Pinpoint the cell where the given text exists, returning its (x, y) midpoint coordinate. 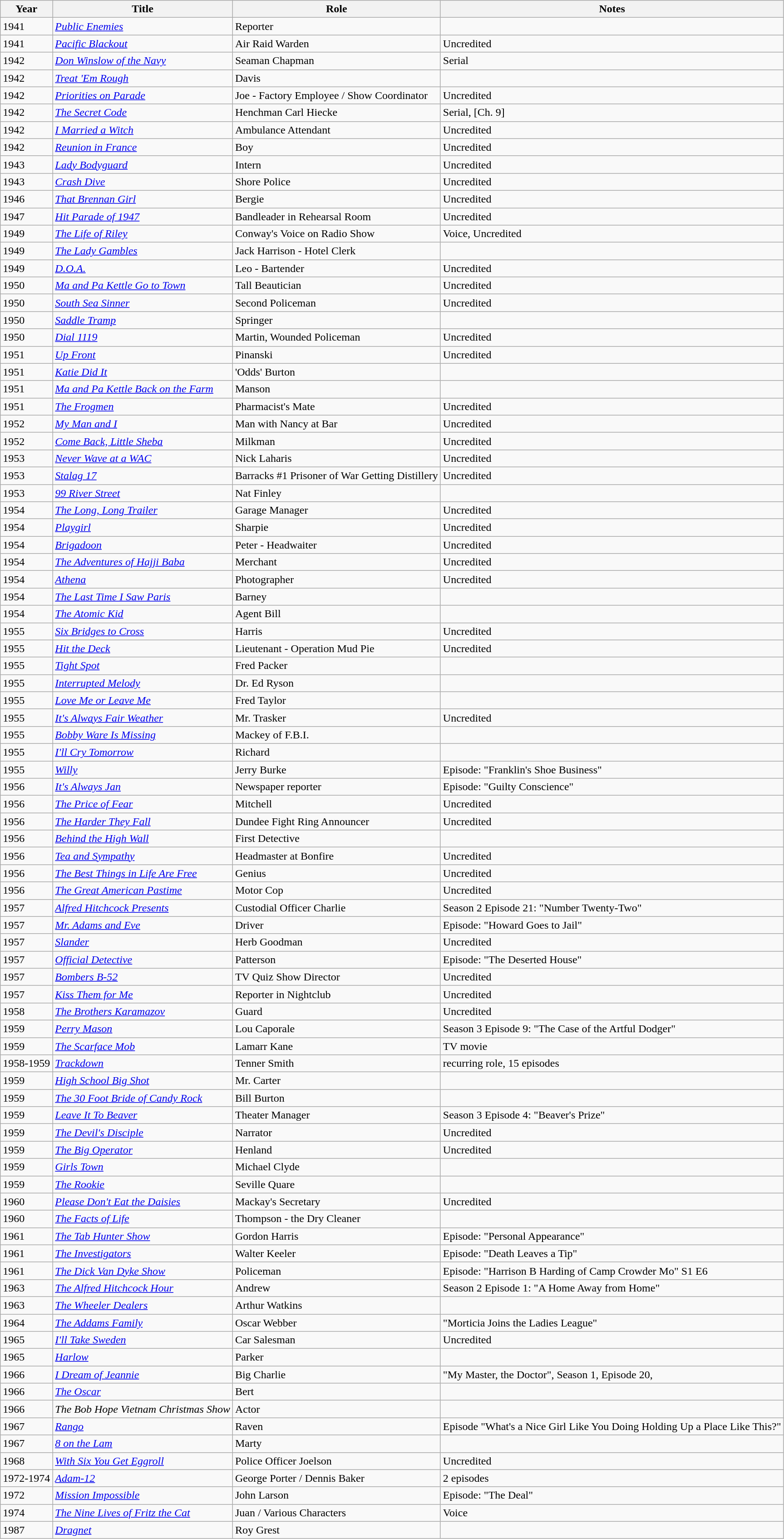
Episode: "Harrison B Harding of Camp Crowder Mo" S1 E6 (612, 1271)
Mission Impossible (143, 1495)
Pharmacist's Mate (336, 406)
The 30 Foot Bride of Candy Rock (143, 1098)
Lou Caporale (336, 1029)
Perry Mason (143, 1029)
The Frogmen (143, 406)
Bill Burton (336, 1098)
Andrew (336, 1288)
I'll Cry Tomorrow (143, 752)
Martin, Wounded Policeman (336, 337)
Interrupted Melody (143, 683)
Oscar Webber (336, 1323)
Crash Dive (143, 182)
Ma and Pa Kettle Go to Town (143, 286)
Mackay's Secretary (336, 1202)
Motor Cop (336, 891)
Notes (612, 9)
Walter Keeler (336, 1253)
The Devil's Disciple (143, 1133)
Rango (143, 1426)
I Married a Witch (143, 130)
Newspaper reporter (336, 787)
Car Salesman (336, 1340)
Lamarr Kane (336, 1046)
Man with Nancy at Bar (336, 424)
"My Master, the Doctor", Season 1, Episode 20, (612, 1375)
Custodial Officer Charlie (336, 908)
Pinanski (336, 355)
Bandleader in Rehearsal Room (336, 217)
Bert (336, 1392)
Henchman Carl Hiecke (336, 113)
Up Front (143, 355)
The Best Things in Life Are Free (143, 873)
Reporter (336, 26)
'Odds' Burton (336, 372)
Big Charlie (336, 1375)
Episode "What's a Nice Girl Like You Doing Holding Up a Place Like This?" (612, 1426)
George Porter / Dennis Baker (336, 1478)
Willy (143, 770)
8 on the Lam (143, 1444)
1972 (26, 1495)
Episode: "Guilty Conscience" (612, 787)
Fred Taylor (336, 700)
1987 (26, 1530)
Dragnet (143, 1530)
Voice, Uncredited (612, 234)
Season 2 Episode 21: "Number Twenty-Two" (612, 908)
Serial (612, 61)
Joe - Factory Employee / Show Coordinator (336, 95)
Barney (336, 597)
Ambulance Attendant (336, 130)
Henland (336, 1150)
The Alfred Hitchcock Hour (143, 1288)
Headmaster at Bonfire (336, 856)
Dial 1119 (143, 337)
Nick Laharis (336, 458)
Hit Parade of 1947 (143, 217)
1947 (26, 217)
Actor (336, 1409)
Harlow (143, 1357)
Public Enemies (143, 26)
1958 (26, 1011)
Gordon Harris (336, 1236)
Tight Spot (143, 666)
Mackey of F.B.I. (336, 735)
Dundee Fight Ring Announcer (336, 821)
Year (26, 9)
Episode: "The Deserted House" (612, 960)
The Tab Hunter Show (143, 1236)
Season 3 Episode 9: "The Case of the Artful Dodger" (612, 1029)
High School Big Shot (143, 1081)
Voice (612, 1513)
It's Always Fair Weather (143, 718)
Patterson (336, 960)
Mr. Trasker (336, 718)
Role (336, 9)
Come Back, Little Sheba (143, 441)
Reporter in Nightclub (336, 994)
The Long, Long Trailer (143, 510)
The Atomic Kid (143, 614)
Ma and Pa Kettle Back on the Farm (143, 389)
Second Policeman (336, 303)
Barracks #1 Prisoner of War Getting Distillery (336, 475)
Katie Did It (143, 372)
Roy Grest (336, 1530)
The Last Time I Saw Paris (143, 597)
Don Winslow of the Navy (143, 61)
Stalag 17 (143, 475)
I Dream of Jeannie (143, 1375)
Season 3 Episode 4: "Beaver's Prize" (612, 1115)
Intern (336, 164)
Alfred Hitchcock Presents (143, 908)
1964 (26, 1323)
Hit the Deck (143, 648)
Priorities on Parade (143, 95)
Episode: "Death Leaves a Tip" (612, 1253)
Boy (336, 147)
The Rookie (143, 1184)
Behind the High Wall (143, 839)
The Dick Van Dyke Show (143, 1271)
Herb Goodman (336, 942)
Narrator (336, 1133)
Playgirl (143, 528)
Adam-12 (143, 1478)
The Investigators (143, 1253)
1946 (26, 199)
Police Officer Joelson (336, 1461)
Brigadoon (143, 545)
It's Always Jan (143, 787)
Tea and Sympathy (143, 856)
The Big Operator (143, 1150)
Six Bridges to Cross (143, 631)
Serial, [Ch. 9] (612, 113)
The Oscar (143, 1392)
Policeman (336, 1271)
Fred Packer (336, 666)
Garage Manager (336, 510)
Love Me or Leave Me (143, 700)
Arthur Watkins (336, 1305)
John Larson (336, 1495)
Sharpie (336, 528)
Harris (336, 631)
Saddle Tramp (143, 320)
1968 (26, 1461)
1974 (26, 1513)
The Life of Riley (143, 234)
Guard (336, 1011)
The Great American Pastime (143, 891)
Davis (336, 78)
Manson (336, 389)
Pacific Blackout (143, 44)
Springer (336, 320)
The Price of Fear (143, 804)
The Bob Hope Vietnam Christmas Show (143, 1409)
Conway's Voice on Radio Show (336, 234)
Shore Police (336, 182)
Mr. Carter (336, 1081)
Theater Manager (336, 1115)
Agent Bill (336, 614)
Episode: "The Deal" (612, 1495)
Please Don't Eat the Daisies (143, 1202)
Parker (336, 1357)
Tall Beautician (336, 286)
Driver (336, 925)
First Detective (336, 839)
recurring role, 15 episodes (612, 1064)
Lady Bodyguard (143, 164)
Title (143, 9)
Genius (336, 873)
Episode: "Personal Appearance" (612, 1236)
Jack Harrison - Hotel Clerk (336, 251)
1958-1959 (26, 1064)
South Sea Sinner (143, 303)
Lieutenant - Operation Mud Pie (336, 648)
The Lady Gambles (143, 251)
The Brothers Karamazov (143, 1011)
Tenner Smith (336, 1064)
Mitchell (336, 804)
The Facts of Life (143, 1219)
The Adventures of Hajji Baba (143, 562)
Treat 'Em Rough (143, 78)
Bergie (336, 199)
Jerry Burke (336, 770)
Photographer (336, 579)
Thompson - the Dry Cleaner (336, 1219)
The Secret Code (143, 113)
Michael Clyde (336, 1167)
Peter - Headwaiter (336, 545)
Merchant (336, 562)
Air Raid Warden (336, 44)
The Addams Family (143, 1323)
Episode: "Howard Goes to Jail" (612, 925)
Juan / Various Characters (336, 1513)
The Nine Lives of Fritz the Cat (143, 1513)
Seaman Chapman (336, 61)
Trackdown (143, 1064)
Milkman (336, 441)
With Six You Get Eggroll (143, 1461)
1972-1974 (26, 1478)
Slander (143, 942)
That Brennan Girl (143, 199)
Leo - Bartender (336, 268)
TV Quiz Show Director (336, 977)
I'll Take Sweden (143, 1340)
"Morticia Joins the Ladies League" (612, 1323)
Reunion in France (143, 147)
Bobby Ware Is Missing (143, 735)
Bombers B-52 (143, 977)
99 River Street (143, 493)
The Scarface Mob (143, 1046)
TV movie (612, 1046)
Season 2 Episode 1: "A Home Away from Home" (612, 1288)
Marty (336, 1444)
Official Detective (143, 960)
Leave It To Beaver (143, 1115)
Mr. Adams and Eve (143, 925)
Never Wave at a WAC (143, 458)
Kiss Them for Me (143, 994)
My Man and I (143, 424)
The Wheeler Dealers (143, 1305)
Richard (336, 752)
Girls Town (143, 1167)
2 episodes (612, 1478)
D.O.A. (143, 268)
Dr. Ed Ryson (336, 683)
The Harder They Fall (143, 821)
Seville Quare (336, 1184)
Raven (336, 1426)
Episode: "Franklin's Shoe Business" (612, 770)
Athena (143, 579)
Nat Finley (336, 493)
